For the text-containing cell, return its midpoint in (X, Y) coordinate format. 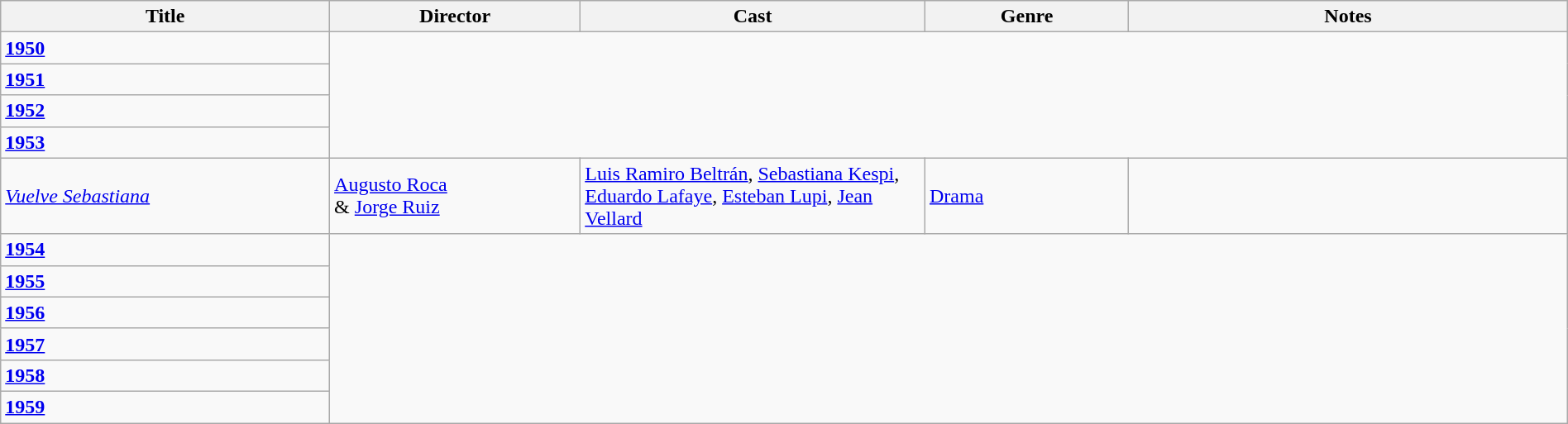
1959 (165, 407)
Augusto Roca& Jorge Ruiz (455, 196)
Luis Ramiro Beltrán, Sebastiana Kespi, Eduardo Lafaye, Esteban Lupi, Jean Vellard (753, 196)
1956 (165, 312)
1953 (165, 142)
Vuelve Sebastiana (165, 196)
Director (455, 17)
Notes (1348, 17)
1954 (165, 250)
Genre (1026, 17)
1958 (165, 375)
Title (165, 17)
1957 (165, 344)
Drama (1026, 196)
1952 (165, 111)
1950 (165, 48)
1951 (165, 79)
Cast (753, 17)
1955 (165, 281)
